Determine the [X, Y] coordinate at the center of the cell enclosing the given text.  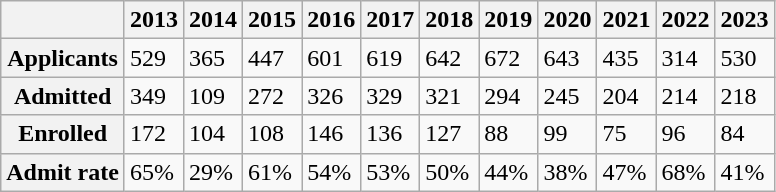
2013 [154, 20]
172 [154, 134]
136 [390, 134]
38% [568, 172]
435 [626, 58]
75 [626, 134]
44% [508, 172]
109 [214, 96]
245 [568, 96]
672 [508, 58]
365 [214, 58]
Enrolled [63, 134]
68% [686, 172]
47% [626, 172]
272 [272, 96]
88 [508, 134]
84 [744, 134]
326 [332, 96]
2017 [390, 20]
41% [744, 172]
642 [450, 58]
2023 [744, 20]
Admit rate [63, 172]
108 [272, 134]
329 [390, 96]
601 [332, 58]
50% [450, 172]
53% [390, 172]
349 [154, 96]
61% [272, 172]
99 [568, 134]
204 [626, 96]
218 [744, 96]
530 [744, 58]
2018 [450, 20]
2015 [272, 20]
2019 [508, 20]
643 [568, 58]
2022 [686, 20]
96 [686, 134]
146 [332, 134]
2021 [626, 20]
29% [214, 172]
447 [272, 58]
Admitted [63, 96]
2016 [332, 20]
104 [214, 134]
127 [450, 134]
2014 [214, 20]
529 [154, 58]
294 [508, 96]
2020 [568, 20]
65% [154, 172]
214 [686, 96]
321 [450, 96]
619 [390, 58]
Applicants [63, 58]
54% [332, 172]
314 [686, 58]
